Return [X, Y] of the center of cell containing provided text 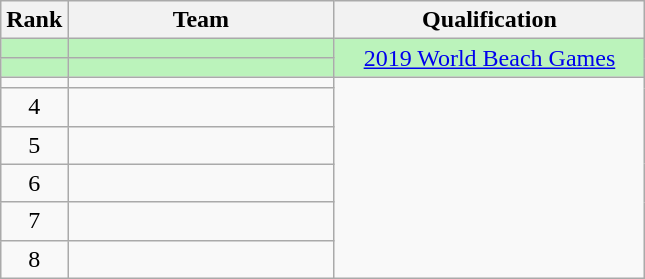
4 [34, 107]
6 [34, 183]
Team [201, 20]
8 [34, 259]
2019 World Beach Games [490, 58]
5 [34, 145]
Rank [34, 20]
Qualification [490, 20]
7 [34, 221]
